Return the [x, y] coordinate for the center point of the cell that contains the specified text.  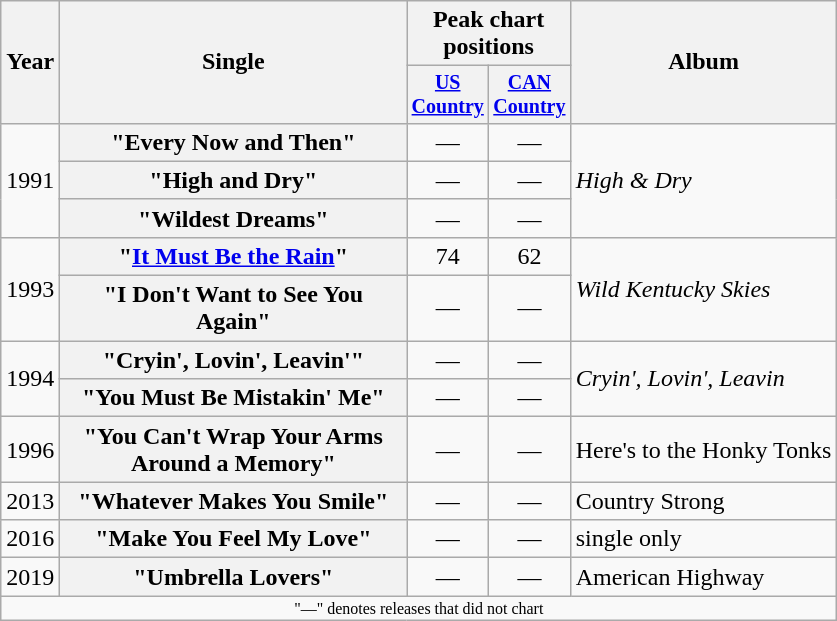
1996 [30, 450]
"I Don't Want to See You Again" [234, 308]
Album [704, 62]
"Make You Feel My Love" [234, 539]
US Country [448, 94]
"You Can't Wrap Your Arms Around a Memory" [234, 450]
Single [234, 62]
2019 [30, 577]
1993 [30, 288]
"It Must Be the Rain" [234, 256]
"You Must Be Mistakin' Me" [234, 398]
2016 [30, 539]
74 [448, 256]
"Umbrella Lovers" [234, 577]
2013 [30, 501]
1991 [30, 180]
Here's to the Honky Tonks [704, 450]
1994 [30, 379]
High & Dry [704, 180]
Wild Kentucky Skies [704, 288]
CAN Country [530, 94]
"Cryin', Lovin', Leavin'" [234, 360]
62 [530, 256]
"Every Now and Then" [234, 142]
"Whatever Makes You Smile" [234, 501]
Country Strong [704, 501]
Peak chartpositions [488, 34]
Cryin', Lovin', Leavin [704, 379]
American Highway [704, 577]
"High and Dry" [234, 180]
single only [704, 539]
"—" denotes releases that did not chart [419, 608]
"Wildest Dreams" [234, 218]
Year [30, 62]
